Locate the cell with the specified text and output its [x, y] center coordinate. 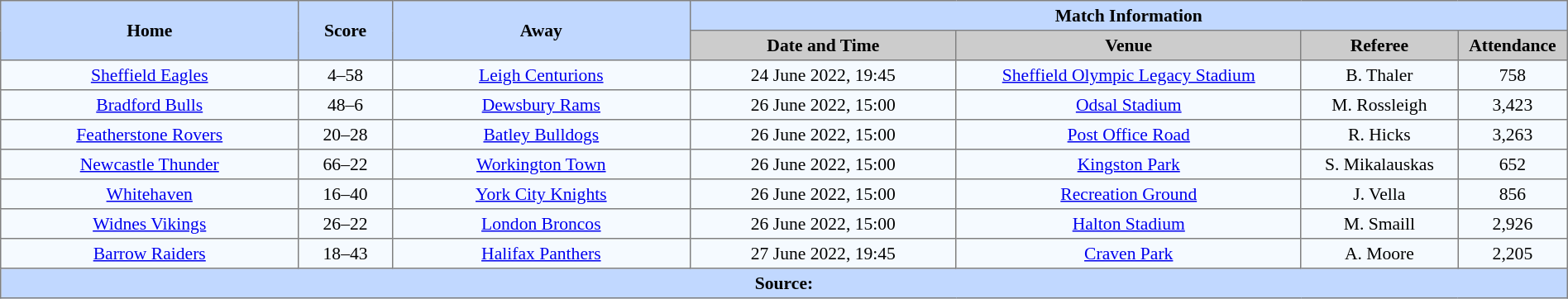
2,926 [1513, 224]
Barrow Raiders [150, 254]
Widnes Vikings [150, 224]
Source: [784, 283]
66–22 [346, 164]
18–43 [346, 254]
Newcastle Thunder [150, 164]
758 [1513, 75]
Bradford Bulls [150, 105]
Home [150, 31]
3,423 [1513, 105]
Referee [1379, 45]
M. Smaill [1379, 224]
M. Rossleigh [1379, 105]
20–28 [346, 135]
Attendance [1513, 45]
Halton Stadium [1128, 224]
Venue [1128, 45]
3,263 [1513, 135]
Kingston Park [1128, 164]
London Broncos [541, 224]
York City Knights [541, 194]
Workington Town [541, 164]
S. Mikalauskas [1379, 164]
856 [1513, 194]
B. Thaler [1379, 75]
652 [1513, 164]
Match Information [1128, 16]
J. Vella [1379, 194]
Score [346, 31]
Date and Time [823, 45]
48–6 [346, 105]
Halifax Panthers [541, 254]
Sheffield Olympic Legacy Stadium [1128, 75]
27 June 2022, 19:45 [823, 254]
Odsal Stadium [1128, 105]
Away [541, 31]
2,205 [1513, 254]
Dewsbury Rams [541, 105]
R. Hicks [1379, 135]
16–40 [346, 194]
Featherstone Rovers [150, 135]
Sheffield Eagles [150, 75]
Recreation Ground [1128, 194]
Post Office Road [1128, 135]
26–22 [346, 224]
4–58 [346, 75]
Leigh Centurions [541, 75]
A. Moore [1379, 254]
Craven Park [1128, 254]
Batley Bulldogs [541, 135]
Whitehaven [150, 194]
24 June 2022, 19:45 [823, 75]
